Capture the cell that displays the provided text and extract its [x, y] central coordinate. 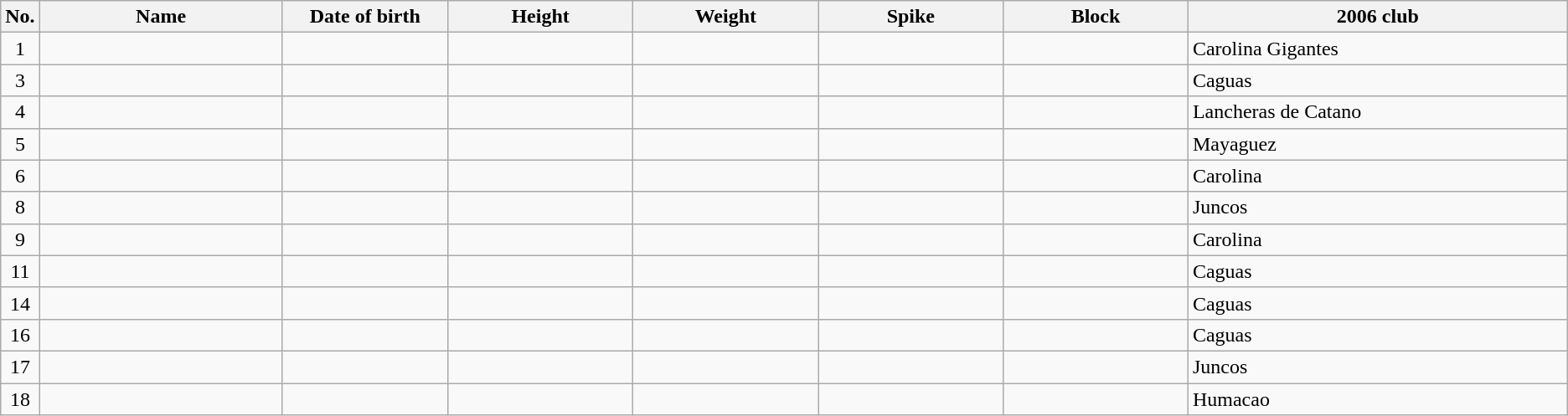
Height [539, 17]
Name [161, 17]
No. [20, 17]
16 [20, 335]
9 [20, 239]
Mayaguez [1377, 144]
5 [20, 144]
8 [20, 208]
Humacao [1377, 399]
Block [1096, 17]
11 [20, 271]
Carolina Gigantes [1377, 49]
4 [20, 112]
1 [20, 49]
Weight [725, 17]
17 [20, 367]
18 [20, 399]
Date of birth [365, 17]
Lancheras de Catano [1377, 112]
Spike [911, 17]
3 [20, 80]
2006 club [1377, 17]
6 [20, 176]
14 [20, 303]
